Capture the cell that displays the provided text and extract its [x, y] central coordinate. 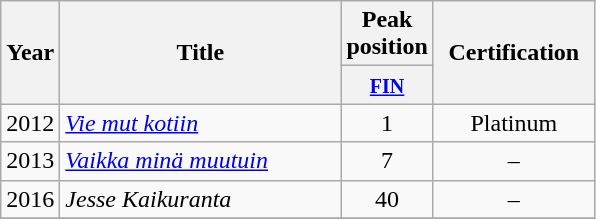
Vie mut kotiin [200, 123]
2012 [30, 123]
40 [387, 199]
Year [30, 52]
Vaikka minä muutuin [200, 161]
Peak position [387, 34]
FIN [387, 85]
2016 [30, 199]
1 [387, 123]
7 [387, 161]
Jesse Kaikuranta [200, 199]
Title [200, 52]
Certification [514, 52]
Platinum [514, 123]
2013 [30, 161]
